Find where the given text appears and provide that cell's center as (x, y) coordinate. 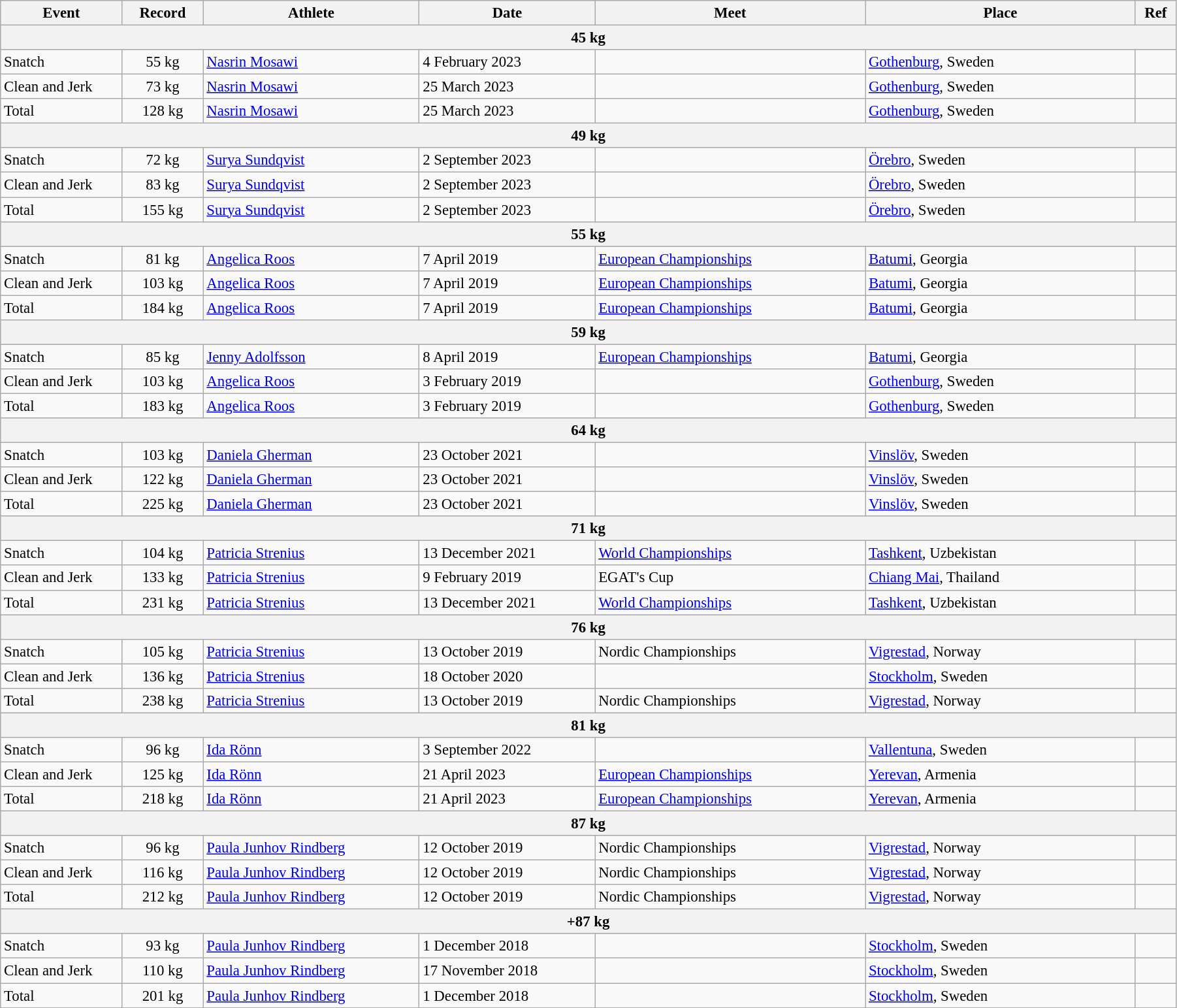
Place (1001, 13)
104 kg (163, 553)
105 kg (163, 651)
122 kg (163, 480)
Athlete (311, 13)
EGAT's Cup (730, 578)
136 kg (163, 676)
Chiang Mai, Thailand (1001, 578)
72 kg (163, 160)
73 kg (163, 87)
Ref (1155, 13)
212 kg (163, 897)
225 kg (163, 504)
8 April 2019 (507, 357)
85 kg (163, 357)
87 kg (588, 824)
4 February 2023 (507, 62)
116 kg (163, 873)
Vallentuna, Sweden (1001, 750)
93 kg (163, 947)
64 kg (588, 431)
Record (163, 13)
201 kg (163, 996)
Meet (730, 13)
Date (507, 13)
71 kg (588, 528)
110 kg (163, 971)
184 kg (163, 308)
183 kg (163, 406)
+87 kg (588, 922)
83 kg (163, 185)
17 November 2018 (507, 971)
18 October 2020 (507, 676)
231 kg (163, 602)
133 kg (163, 578)
125 kg (163, 774)
9 February 2019 (507, 578)
238 kg (163, 701)
Event (61, 13)
45 kg (588, 38)
76 kg (588, 627)
218 kg (163, 799)
59 kg (588, 333)
128 kg (163, 111)
3 September 2022 (507, 750)
Jenny Adolfsson (311, 357)
155 kg (163, 210)
49 kg (588, 136)
